Determine the [X, Y] coordinate at the center of the cell enclosing the given text.  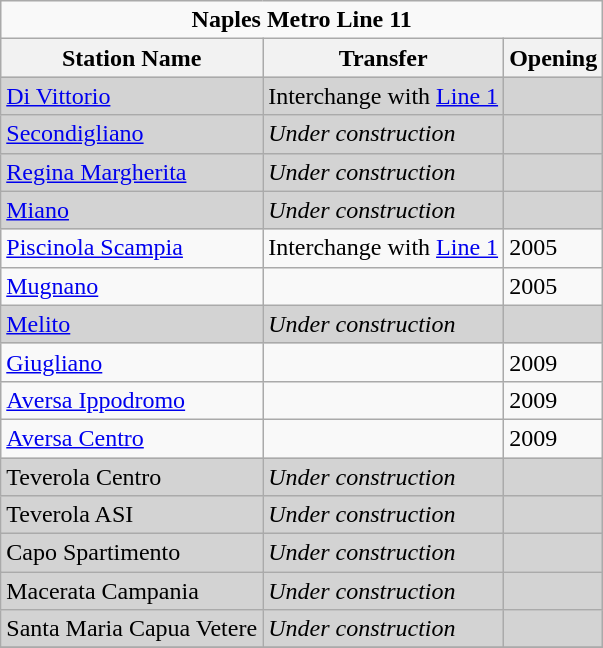
Miano [132, 210]
Aversa Ippodromo [132, 400]
Di Vittorio [132, 96]
Teverola Centro [132, 477]
Secondigliano [132, 134]
Capo Spartimento [132, 553]
Mugnano [132, 286]
Naples Metro Line 11 [302, 20]
Regina Margherita [132, 172]
Piscinola Scampia [132, 248]
Transfer [384, 58]
Melito [132, 324]
Teverola ASI [132, 515]
Station Name [132, 58]
Aversa Centro [132, 438]
Santa Maria Capua Vetere [132, 629]
Opening [554, 58]
Macerata Campania [132, 591]
Giugliano [132, 362]
